Extract the (X, Y) coordinate from the center of the cell holding the provided text.  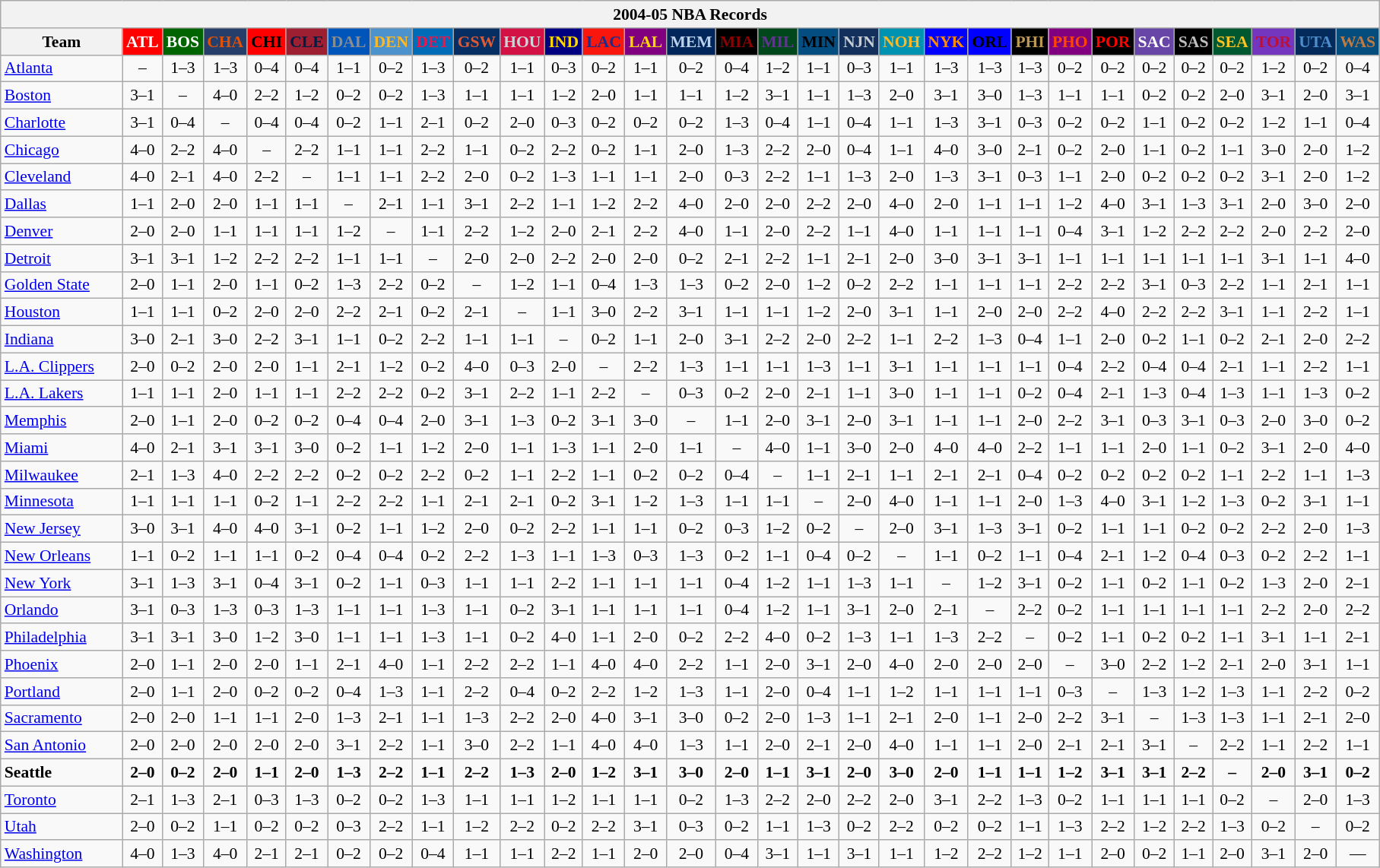
New Orleans (62, 556)
Memphis (62, 421)
Charlotte (62, 123)
NYK (946, 42)
IND (563, 42)
LAL (646, 42)
DAL (349, 42)
PHI (1029, 42)
Dallas (62, 204)
GSW (477, 42)
MIN (818, 42)
Toronto (62, 800)
HOU (522, 42)
Sacramento (62, 718)
TOR (1274, 42)
Orlando (62, 610)
DEN (391, 42)
Denver (62, 231)
CHI (266, 42)
Washington (62, 854)
2004-05 NBA Records (690, 14)
DET (433, 42)
Utah (62, 827)
San Antonio (62, 746)
BOS (182, 42)
Indiana (62, 340)
Golden State (62, 285)
New Jersey (62, 529)
POR (1113, 42)
SAS (1194, 42)
SEA (1232, 42)
Cleveland (62, 177)
PHO (1071, 42)
— (1358, 854)
Portland (62, 692)
Team (62, 42)
NOH (902, 42)
Philadelphia (62, 638)
NJN (859, 42)
SAC (1154, 42)
CHA (225, 42)
Boston (62, 96)
Detroit (62, 258)
UTA (1315, 42)
Atlanta (62, 68)
Chicago (62, 150)
L.A. Lakers (62, 394)
Milwaukee (62, 475)
MIL (777, 42)
WAS (1358, 42)
ORL (990, 42)
ATL (143, 42)
Minnesota (62, 502)
CLE (307, 42)
MIA (737, 42)
Houston (62, 312)
Phoenix (62, 664)
L.A. Clippers (62, 366)
Seattle (62, 773)
New York (62, 583)
Miami (62, 448)
LAC (604, 42)
MEM (690, 42)
